Extract the [x, y] coordinate from the center of the cell holding the provided text.  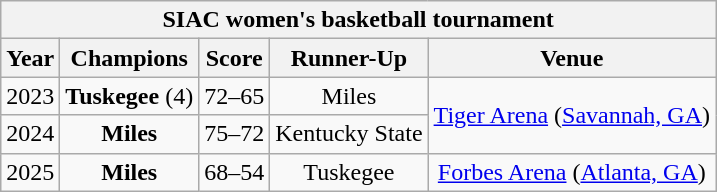
Venue [572, 58]
Runner-Up [349, 58]
75–72 [234, 134]
72–65 [234, 96]
Forbes Arena (Atlanta, GA) [572, 172]
Tiger Arena (Savannah, GA) [572, 115]
Year [30, 58]
2025 [30, 172]
SIAC women's basketball tournament [358, 20]
Score [234, 58]
2024 [30, 134]
Tuskegee (4) [130, 96]
Champions [130, 58]
2023 [30, 96]
Tuskegee [349, 172]
68–54 [234, 172]
Kentucky State [349, 134]
